Identify which cell holds the provided text, then report its [x, y] central coordinate. 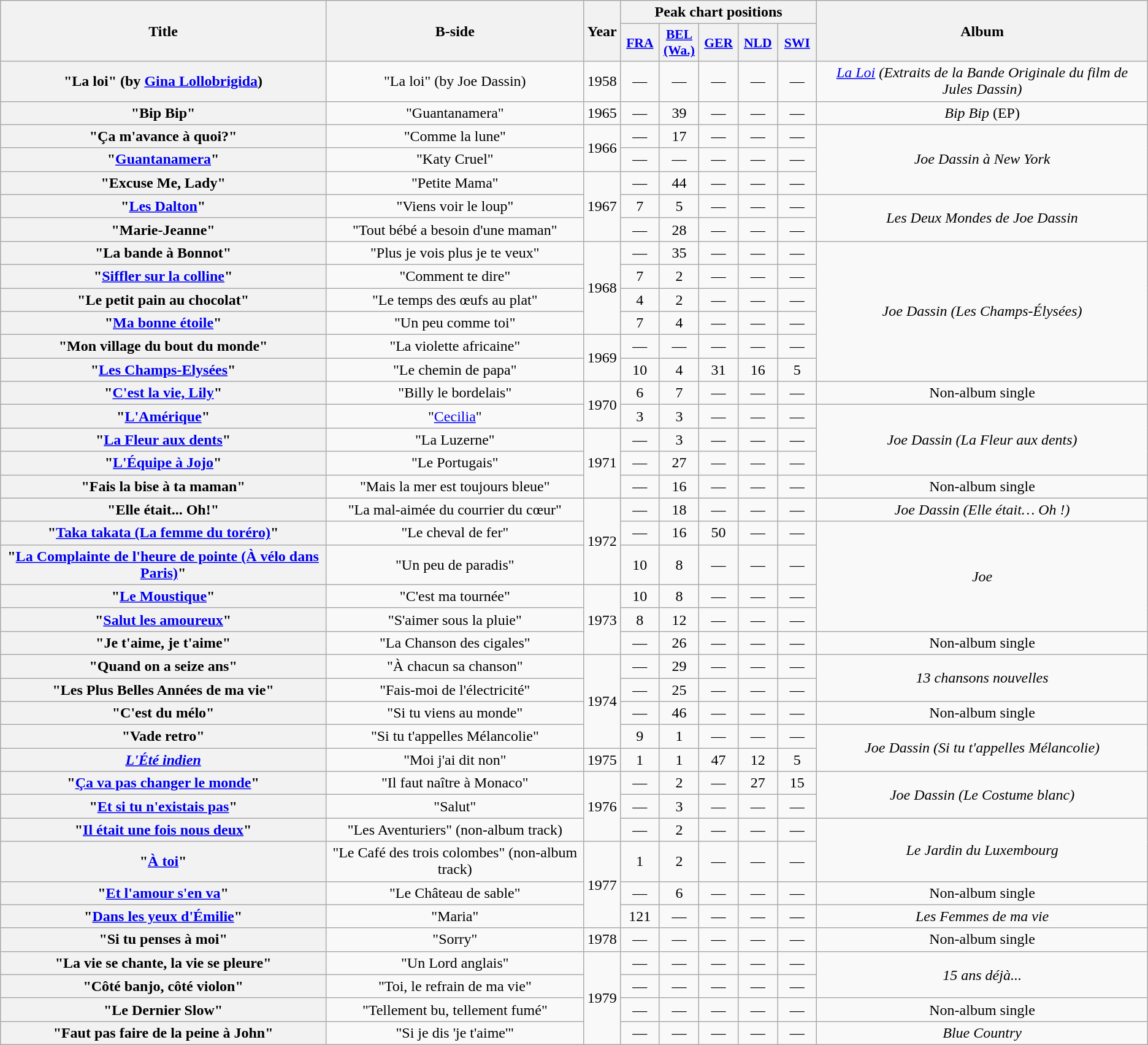
"Si tu penses à moi" [163, 940]
"Dans les yeux d'Émilie" [163, 916]
FRA [640, 43]
Joe Dassin (Si tu t'appelles Mélancolie) [982, 748]
"Katy Cruel" [455, 159]
1978 [602, 940]
"Faut pas faire de la peine à John" [163, 1033]
"Et si tu n'existais pas" [163, 806]
B-side [455, 31]
Joe Dassin (La Fleur aux dents) [982, 440]
"C'est ma tournée" [455, 596]
BEL(Wa.) [679, 43]
"Sorry" [455, 940]
"Moi j'ai dit non" [455, 760]
1976 [602, 806]
SWI [797, 43]
GER [719, 43]
Bip Bip (EP) [982, 113]
L'Été indien [163, 760]
1974 [602, 701]
121 [640, 916]
"Si tu t'appelles Mélancolie" [455, 737]
9 [640, 737]
"Elle était... Oh!" [163, 510]
"La Fleur aux dents" [163, 440]
"Salut" [455, 806]
Joe Dassin (Les Champs-Élysées) [982, 311]
1977 [602, 884]
NLD [758, 43]
Joe Dassin (Le Costume blanc) [982, 795]
"Maria" [455, 916]
"S'aimer sous la pluie" [455, 619]
"Comme la lune" [455, 136]
1973 [602, 619]
"Les Plus Belles Années de ma vie" [163, 690]
"La vie se chante, la vie se pleure" [163, 963]
"La loi" (by Joe Dassin) [455, 81]
Joe Dassin (Elle était… Oh !) [982, 510]
"Cecilia" [455, 416]
Joe Dassin à New York [982, 159]
"Les Aventuriers" (non-album track) [455, 830]
25 [679, 690]
La Loi (Extraits de la Bande Originale du film de Jules Dassin) [982, 81]
44 [679, 183]
"Billy le bordelais" [455, 393]
"Siffler sur la colline" [163, 276]
"Quand on a seize ans" [163, 666]
Joe [982, 576]
"Salut les amoureux" [163, 619]
"L'Amérique" [163, 416]
"Le Café des trois colombes" (non-album track) [455, 861]
"Il était une fois nous deux" [163, 830]
"C'est la vie, Lily" [163, 393]
"Les Champs-Elysées" [163, 370]
1965 [602, 113]
Year [602, 31]
"Ma bonne étoile" [163, 323]
"Fais-moi de l'électricité" [455, 690]
"La Luzerne" [455, 440]
"Tellement bu, tellement fumé" [455, 1009]
35 [679, 253]
1975 [602, 760]
Album [982, 31]
1958 [602, 81]
1967 [602, 206]
Title [163, 31]
"Mon village du bout du monde" [163, 346]
50 [719, 533]
"Le petit pain au chocolat" [163, 300]
"Le Moustique" [163, 596]
"Bip Bip" [163, 113]
"La Chanson des cigales" [455, 643]
"La violette africaine" [455, 346]
18 [679, 510]
"Le Château de sable" [455, 893]
"Tout bébé a besoin d'une maman" [455, 229]
1968 [602, 288]
"Vade retro" [163, 737]
"Le Portugais" [455, 463]
13 chansons nouvelles [982, 678]
Les Deux Mondes de Joe Dassin [982, 218]
1966 [602, 148]
"Le Dernier Slow" [163, 1009]
"Mais la mer est toujours bleue" [455, 486]
"Je t'aime, je t'aime" [163, 643]
"Taka takata (La femme du toréro)" [163, 533]
47 [719, 760]
31 [719, 370]
Blue Country [982, 1033]
"Si tu viens au monde" [455, 713]
"Marie-Jeanne" [163, 229]
"Un peu de paradis" [455, 564]
1979 [602, 998]
"La Complainte de l'heure de pointe (À vélo dans Paris)" [163, 564]
39 [679, 113]
"À chacun sa chanson" [455, 666]
"Le temps des œufs au plat" [455, 300]
17 [679, 136]
"La loi" (by Gina Lollobrigida) [163, 81]
Peak chart positions [719, 12]
"La bande à Bonnot" [163, 253]
"Le chemin de papa" [455, 370]
"Petite Mama" [455, 183]
1969 [602, 358]
29 [679, 666]
"Viens voir le loup" [455, 206]
"Si je dis 'je t'aime'" [455, 1033]
26 [679, 643]
Les Femmes de ma vie [982, 916]
"Ça va pas changer le monde" [163, 783]
1972 [602, 541]
28 [679, 229]
"Toi, le refrain de ma vie" [455, 986]
"Et l'amour s'en va" [163, 893]
15 ans déjà... [982, 974]
"Un Lord anglais" [455, 963]
"Les Dalton" [163, 206]
1970 [602, 405]
15 [797, 783]
Le Jardin du Luxembourg [982, 850]
"Ça m'avance à quoi?" [163, 136]
"L'Équipe à Jojo" [163, 463]
"Comment te dire" [455, 276]
"La mal-aimée du courrier du cœur" [455, 510]
"Plus je vois plus je te veux" [455, 253]
1971 [602, 463]
"C'est du mélo" [163, 713]
"Un peu comme toi" [455, 323]
"Il faut naître à Monaco" [455, 783]
"Excuse Me, Lady" [163, 183]
"Fais la bise à ta maman" [163, 486]
"À toi" [163, 861]
"Le cheval de fer" [455, 533]
46 [679, 713]
"Côté banjo, côté violon" [163, 986]
